Locate the cell with the specified text and output its (X, Y) center coordinate. 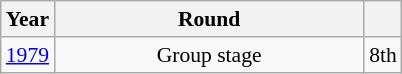
Group stage (209, 55)
1979 (28, 55)
Year (28, 19)
Round (209, 19)
8th (383, 55)
